From the cell containing the given text, extract its center point as (x, y) coordinate. 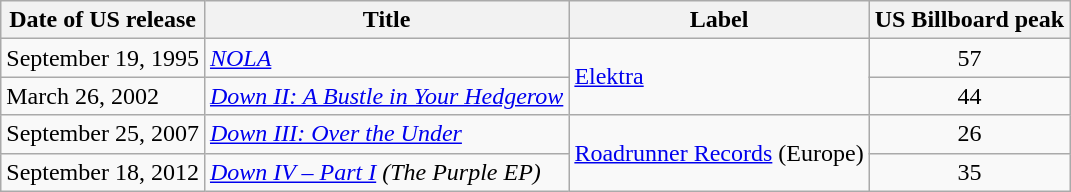
26 (969, 134)
September 25, 2007 (103, 134)
March 26, 2002 (103, 96)
Title (386, 20)
US Billboard peak (969, 20)
NOLA (386, 58)
Label (719, 20)
44 (969, 96)
September 18, 2012 (103, 172)
Roadrunner Records (Europe) (719, 153)
Elektra (719, 77)
57 (969, 58)
September 19, 1995 (103, 58)
Down II: A Bustle in Your Hedgerow (386, 96)
Down IV – Part I (The Purple EP) (386, 172)
Down III: Over the Under (386, 134)
35 (969, 172)
Date of US release (103, 20)
